Capture the cell that displays the provided text and extract its [X, Y] central coordinate. 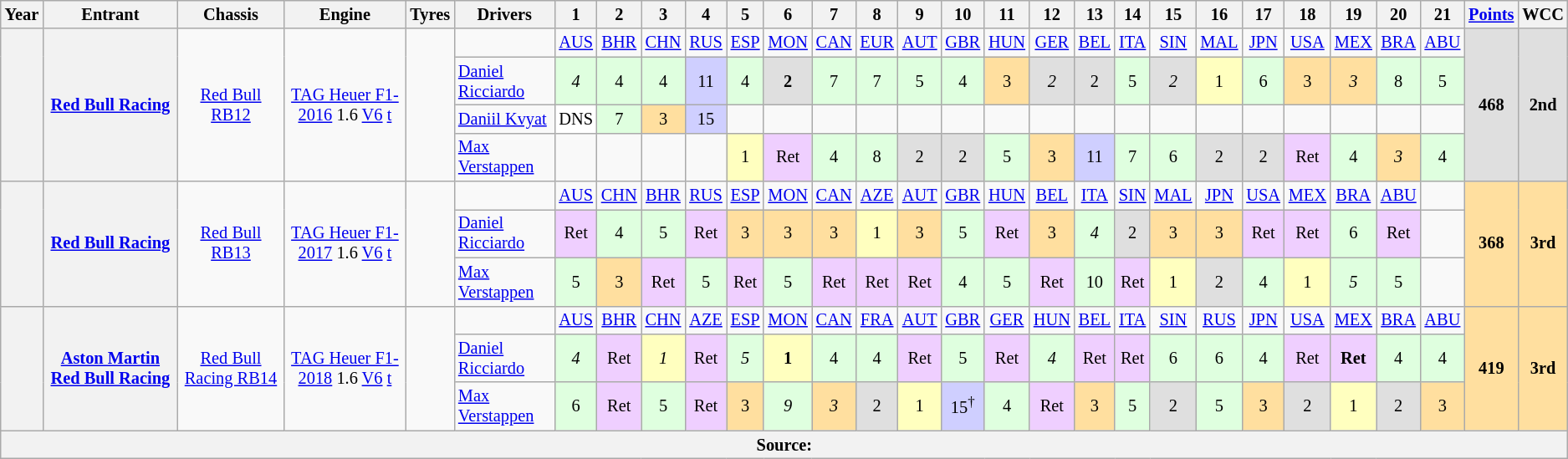
EUR [876, 43]
15† [963, 406]
Red Bull RB13 [231, 244]
19 [1353, 14]
TAG Heuer F1-2017 1.6 V6 t [345, 244]
13 [1095, 14]
Red Bull RB12 [231, 105]
Drivers [504, 14]
TAG Heuer F1-2018 1.6 V6 t [345, 368]
14 [1132, 14]
12 [1052, 14]
21 [1443, 14]
16 [1219, 14]
Points [1491, 14]
Red Bull Racing RB14 [231, 368]
Entrant [110, 14]
Source: [784, 445]
2nd [1543, 105]
20 [1398, 14]
Engine [345, 14]
TAG Heuer F1-2016 1.6 V6 t [345, 105]
Daniil Kvyat [504, 119]
Aston Martin Red Bull Racing [110, 368]
17 [1263, 14]
18 [1308, 14]
Tyres [430, 14]
DNS [575, 119]
WCC [1543, 14]
468 [1491, 105]
Year [22, 14]
368 [1491, 244]
419 [1491, 368]
FRA [876, 320]
Chassis [231, 14]
